Detect which cell encompasses the target text, then output its (X, Y) center coordinate. 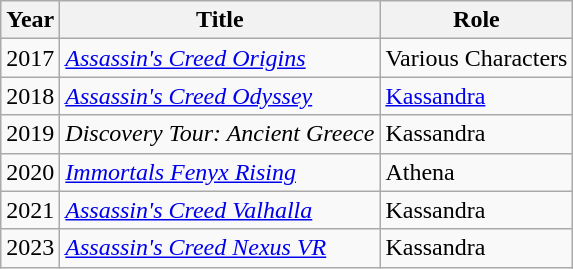
2017 (30, 58)
Assassin's Creed Nexus VR (220, 248)
Various Characters (476, 58)
2023 (30, 248)
Title (220, 20)
Assassin's Creed Odyssey (220, 96)
Athena (476, 172)
Role (476, 20)
Assassin's Creed Valhalla (220, 210)
Assassin's Creed Origins (220, 58)
2019 (30, 134)
Discovery Tour: Ancient Greece (220, 134)
2021 (30, 210)
Year (30, 20)
Immortals Fenyx Rising (220, 172)
2018 (30, 96)
2020 (30, 172)
